Search for the cell housing the specified text and yield its [X, Y] center coordinate. 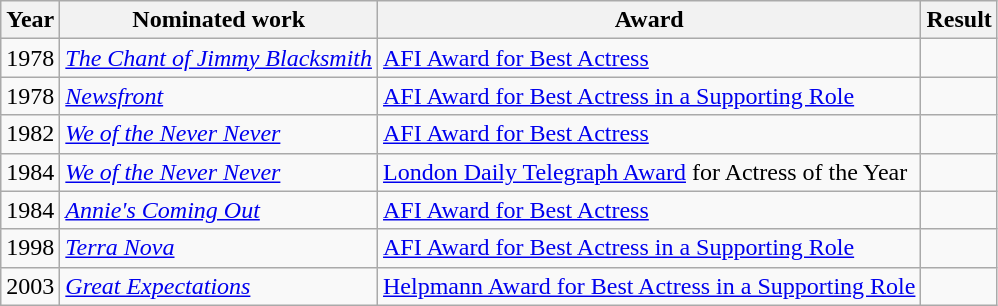
Nominated work [219, 20]
Result [959, 20]
London Daily Telegraph Award for Actress of the Year [650, 172]
Helpmann Award for Best Actress in a Supporting Role [650, 286]
Annie's Coming Out [219, 210]
Award [650, 20]
Great Expectations [219, 286]
The Chant of Jimmy Blacksmith [219, 58]
Newsfront [219, 96]
Terra Nova [219, 248]
1982 [30, 134]
Year [30, 20]
1998 [30, 248]
2003 [30, 286]
